Scan for the cell matching the given text and deliver its (x, y) coordinate at center. 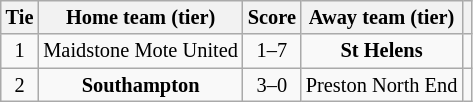
Preston North End (382, 85)
Tie (20, 17)
Southampton (140, 85)
1–7 (272, 51)
Away team (tier) (382, 17)
1 (20, 51)
Score (272, 17)
3–0 (272, 85)
St Helens (382, 51)
2 (20, 85)
Maidstone Mote United (140, 51)
Home team (tier) (140, 17)
